Pinpoint the cell where the given text exists, returning its (X, Y) midpoint coordinate. 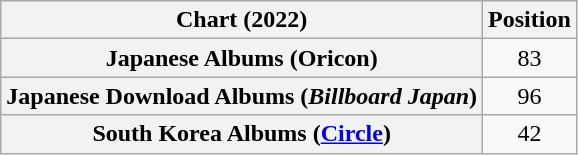
Japanese Download Albums (Billboard Japan) (242, 96)
96 (530, 96)
83 (530, 58)
Chart (2022) (242, 20)
South Korea Albums (Circle) (242, 134)
42 (530, 134)
Position (530, 20)
Japanese Albums (Oricon) (242, 58)
